For the text-containing cell, return its midpoint in (X, Y) coordinate format. 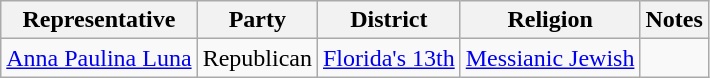
Republican (257, 58)
Anna Paulina Luna (99, 58)
Religion (550, 20)
Representative (99, 20)
Party (257, 20)
Notes (674, 20)
Messianic Jewish (550, 58)
Florida's 13th (388, 58)
District (388, 20)
